Extract the [X, Y] coordinate from the center of the cell holding the provided text.  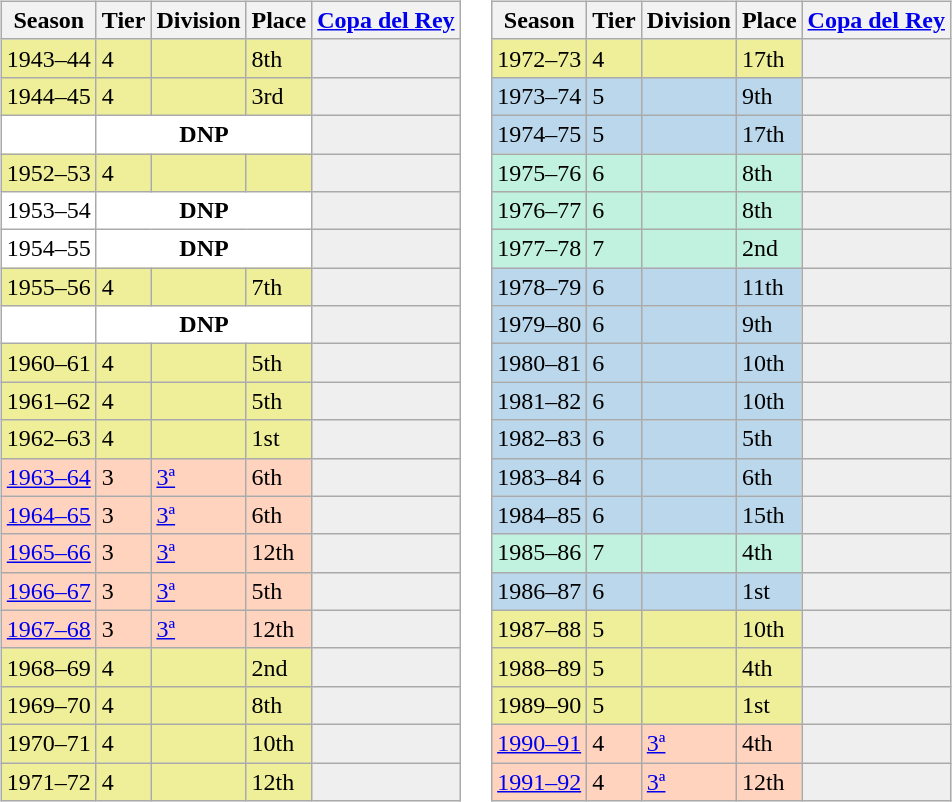
1966–67 [48, 591]
1982–83 [540, 439]
1976–77 [540, 211]
11th [769, 287]
1968–69 [48, 667]
1970–71 [48, 743]
1953–54 [48, 211]
1969–70 [48, 705]
1990–91 [540, 743]
1954–55 [48, 249]
3rd [279, 96]
1984–85 [540, 515]
1977–78 [540, 249]
1972–73 [540, 58]
1989–90 [540, 705]
1978–79 [540, 287]
1987–88 [540, 629]
1952–53 [48, 173]
1943–44 [48, 58]
7th [279, 287]
1955–56 [48, 287]
1965–66 [48, 553]
1974–75 [540, 134]
1979–80 [540, 325]
1973–74 [540, 96]
1985–86 [540, 553]
1964–65 [48, 515]
1962–63 [48, 439]
1986–87 [540, 591]
1967–68 [48, 629]
1960–61 [48, 363]
1988–89 [540, 667]
1944–45 [48, 96]
1991–92 [540, 781]
1980–81 [540, 363]
1961–62 [48, 401]
1975–76 [540, 173]
1963–64 [48, 477]
1981–82 [540, 401]
15th [769, 515]
1971–72 [48, 781]
1983–84 [540, 477]
